Find where the given text appears and provide that cell's center as [X, Y] coordinate. 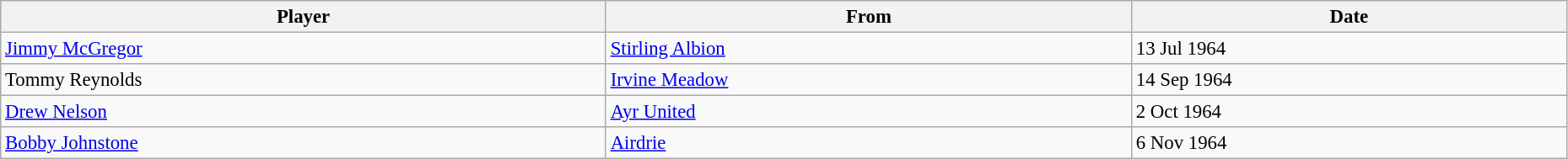
Tommy Reynolds [304, 80]
Bobby Johnstone [304, 143]
2 Oct 1964 [1349, 112]
Date [1349, 17]
Airdrie [869, 143]
Player [304, 17]
Ayr United [869, 112]
Jimmy McGregor [304, 49]
Irvine Meadow [869, 80]
From [869, 17]
6 Nov 1964 [1349, 143]
Stirling Albion [869, 49]
13 Jul 1964 [1349, 49]
Drew Nelson [304, 112]
14 Sep 1964 [1349, 80]
